Return the [X, Y] coordinate for the center point of the cell that contains the specified text.  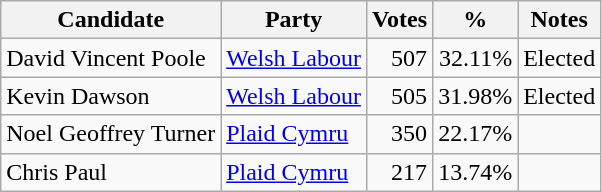
217 [399, 172]
Party [294, 20]
Notes [560, 20]
31.98% [476, 96]
Votes [399, 20]
% [476, 20]
13.74% [476, 172]
Candidate [111, 20]
22.17% [476, 134]
507 [399, 58]
Noel Geoffrey Turner [111, 134]
David Vincent Poole [111, 58]
350 [399, 134]
505 [399, 96]
Chris Paul [111, 172]
32.11% [476, 58]
Kevin Dawson [111, 96]
